Find where the given text appears and provide that cell's center as [x, y] coordinate. 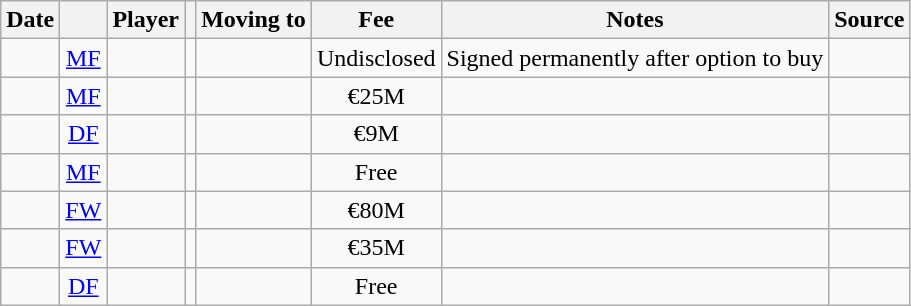
Moving to [254, 20]
Signed permanently after option to buy [635, 58]
€35M [376, 248]
Undisclosed [376, 58]
Fee [376, 20]
€80M [376, 210]
Player [146, 20]
€25M [376, 96]
Notes [635, 20]
Date [30, 20]
Source [870, 20]
€9M [376, 134]
